Output the (X, Y) coordinate of the center of the cell containing the given text.  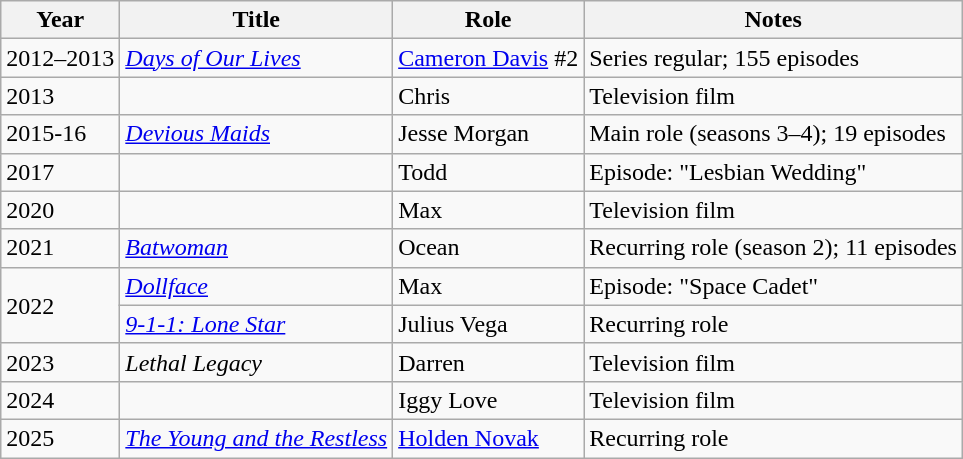
Cameron Davis #2 (488, 58)
Jesse Morgan (488, 134)
Notes (774, 20)
Main role (seasons 3–4); 19 episodes (774, 134)
Title (256, 20)
2020 (60, 210)
2012–2013 (60, 58)
Days of Our Lives (256, 58)
Batwoman (256, 248)
2015-16 (60, 134)
Julius Vega (488, 324)
Recurring role (season 2); 11 episodes (774, 248)
2024 (60, 400)
The Young and the Restless (256, 438)
Year (60, 20)
Dollface (256, 286)
Episode: "Lesbian Wedding" (774, 172)
Devious Maids (256, 134)
Lethal Legacy (256, 362)
9-1-1: Lone Star (256, 324)
Series regular; 155 episodes (774, 58)
Todd (488, 172)
2025 (60, 438)
2021 (60, 248)
Ocean (488, 248)
Role (488, 20)
Iggy Love (488, 400)
Chris (488, 96)
Holden Novak (488, 438)
2023 (60, 362)
Darren (488, 362)
2022 (60, 305)
2013 (60, 96)
Episode: "Space Cadet" (774, 286)
2017 (60, 172)
